Capture the cell that displays the provided text and extract its (X, Y) central coordinate. 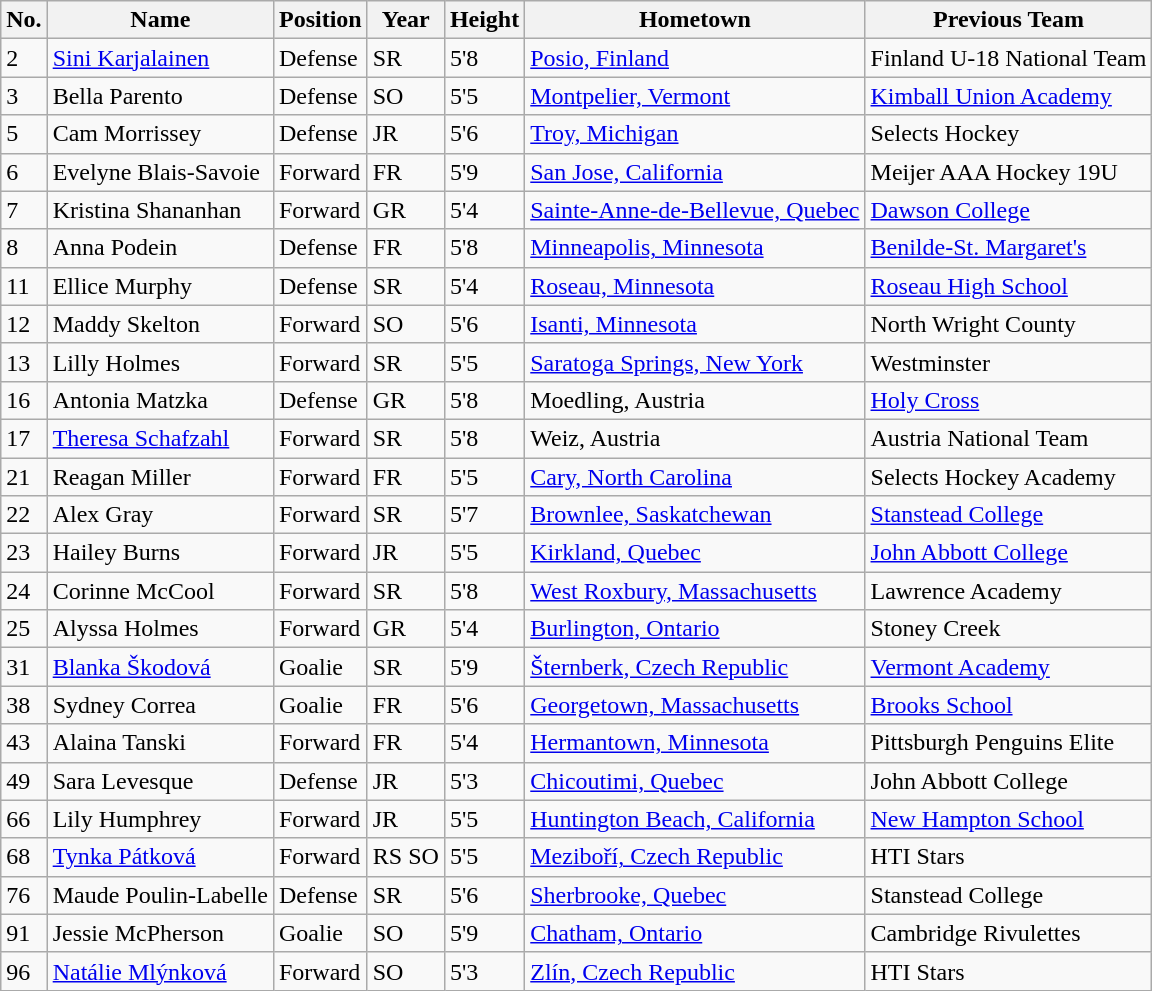
6 (24, 172)
Chatham, Ontario (695, 933)
No. (24, 20)
Meijer AAA Hockey 19U (1008, 172)
Pittsburgh Penguins Elite (1008, 743)
Montpelier, Vermont (695, 96)
17 (24, 438)
Hermantown, Minnesota (695, 743)
Lilly Holmes (160, 362)
38 (24, 705)
Weiz, Austria (695, 438)
Reagan Miller (160, 477)
76 (24, 895)
Kristina Shananhan (160, 210)
Theresa Schafzahl (160, 438)
5 (24, 134)
Brooks School (1008, 705)
Vermont Academy (1008, 667)
Bella Parento (160, 96)
Tynka Pátková (160, 857)
Roseau, Minnesota (695, 286)
Jessie McPherson (160, 933)
Minneapolis, Minnesota (695, 248)
San Jose, California (695, 172)
Holy Cross (1008, 400)
Cam Morrissey (160, 134)
Kirkland, Quebec (695, 553)
New Hampton School (1008, 819)
Cary, North Carolina (695, 477)
Evelyne Blais-Savoie (160, 172)
Troy, Michigan (695, 134)
11 (24, 286)
Georgetown, Massachusetts (695, 705)
31 (24, 667)
Moedling, Austria (695, 400)
Huntington Beach, California (695, 819)
Meziboří, Czech Republic (695, 857)
Sara Levesque (160, 781)
West Roxbury, Massachusetts (695, 591)
Chicoutimi, Quebec (695, 781)
Kimball Union Academy (1008, 96)
Roseau High School (1008, 286)
5'7 (484, 515)
Lily Humphrey (160, 819)
Zlín, Czech Republic (695, 971)
3 (24, 96)
Selects Hockey Academy (1008, 477)
23 (24, 553)
21 (24, 477)
13 (24, 362)
Sydney Correa (160, 705)
8 (24, 248)
66 (24, 819)
7 (24, 210)
Anna Podein (160, 248)
North Wright County (1008, 324)
24 (24, 591)
Position (320, 20)
Saratoga Springs, New York (695, 362)
Benilde-St. Margaret's (1008, 248)
Alaina Tanski (160, 743)
Alex Gray (160, 515)
49 (24, 781)
Hailey Burns (160, 553)
Year (406, 20)
Cambridge Rivulettes (1008, 933)
91 (24, 933)
Dawson College (1008, 210)
Selects Hockey (1008, 134)
Alyssa Holmes (160, 629)
Posio, Finland (695, 58)
Stoney Creek (1008, 629)
Burlington, Ontario (695, 629)
Sainte-Anne-de-Bellevue, Quebec (695, 210)
68 (24, 857)
96 (24, 971)
Finland U-18 National Team (1008, 58)
Šternberk, Czech Republic (695, 667)
Height (484, 20)
Natálie Mlýnková (160, 971)
25 (24, 629)
RS SO (406, 857)
2 (24, 58)
43 (24, 743)
Antonia Matzka (160, 400)
Brownlee, Saskatchewan (695, 515)
16 (24, 400)
Blanka Škodová (160, 667)
Isanti, Minnesota (695, 324)
Maddy Skelton (160, 324)
Name (160, 20)
12 (24, 324)
Sherbrooke, Quebec (695, 895)
Previous Team (1008, 20)
Ellice Murphy (160, 286)
Westminster (1008, 362)
Maude Poulin-Labelle (160, 895)
Corinne McCool (160, 591)
Hometown (695, 20)
Sini Karjalainen (160, 58)
Austria National Team (1008, 438)
Lawrence Academy (1008, 591)
22 (24, 515)
